Output the (x, y) coordinate of the center of the cell containing the given text.  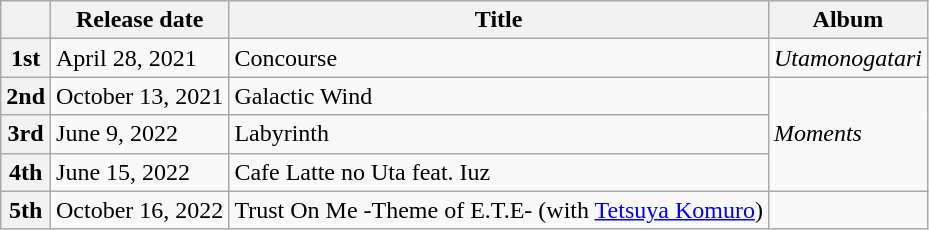
June 15, 2022 (140, 172)
Labyrinth (499, 134)
April 28, 2021 (140, 58)
Album (848, 20)
Moments (848, 134)
Title (499, 20)
October 16, 2022 (140, 210)
Release date (140, 20)
4th (26, 172)
October 13, 2021 (140, 96)
Cafe Latte no Uta feat. Iuz (499, 172)
Galactic Wind (499, 96)
1st (26, 58)
June 9, 2022 (140, 134)
Concourse (499, 58)
Utamonogatari (848, 58)
3rd (26, 134)
2nd (26, 96)
5th (26, 210)
Trust On Me -Theme of E.T.E- (with Tetsuya Komuro) (499, 210)
